Find where the given text appears and provide that cell's center as [X, Y] coordinate. 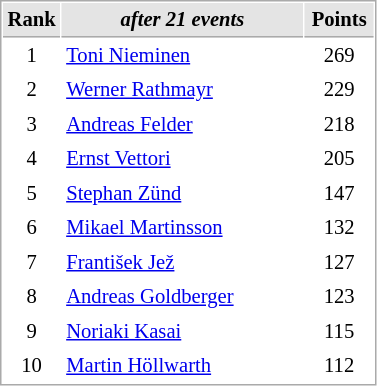
1 [32, 56]
Mikael Martinsson [183, 228]
Ernst Vettori [183, 158]
Werner Rathmayr [183, 90]
Points [340, 20]
9 [32, 332]
205 [340, 158]
František Jež [183, 262]
4 [32, 158]
8 [32, 296]
after 21 events [183, 20]
Martin Höllwarth [183, 366]
Andreas Goldberger [183, 296]
Stephan Zünd [183, 194]
218 [340, 124]
269 [340, 56]
132 [340, 228]
2 [32, 90]
7 [32, 262]
127 [340, 262]
147 [340, 194]
6 [32, 228]
5 [32, 194]
Andreas Felder [183, 124]
Rank [32, 20]
123 [340, 296]
Toni Nieminen [183, 56]
Noriaki Kasai [183, 332]
10 [32, 366]
115 [340, 332]
229 [340, 90]
112 [340, 366]
3 [32, 124]
